Scan for the cell matching the given text and deliver its (x, y) coordinate at center. 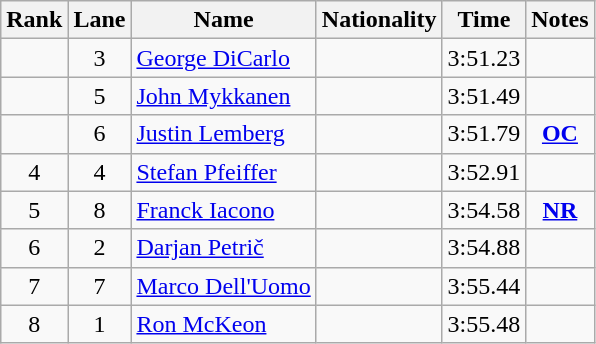
Justin Lemberg (224, 134)
1 (100, 324)
Stefan Pfeiffer (224, 172)
Nationality (379, 20)
George DiCarlo (224, 58)
3:55.48 (484, 324)
3:55.44 (484, 286)
Franck Iacono (224, 210)
NR (560, 210)
3:54.88 (484, 248)
3 (100, 58)
2 (100, 248)
John Mykkanen (224, 96)
Rank (34, 20)
3:51.79 (484, 134)
Notes (560, 20)
Ron McKeon (224, 324)
3:54.58 (484, 210)
Name (224, 20)
3:51.49 (484, 96)
Lane (100, 20)
Darjan Petrič (224, 248)
Marco Dell'Uomo (224, 286)
3:51.23 (484, 58)
3:52.91 (484, 172)
Time (484, 20)
OC (560, 134)
